Determine the [X, Y] coordinate at the center of the cell enclosing the given text.  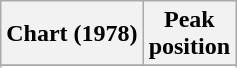
Peakposition [189, 34]
Chart (1978) [72, 34]
